Scan for the cell matching the given text and deliver its [X, Y] coordinate at center. 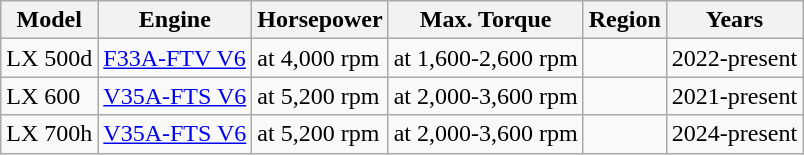
LX 600 [50, 96]
2024-present [734, 134]
Years [734, 20]
LX 700h [50, 134]
at 1,600-2,600 rpm [486, 58]
LX 500d [50, 58]
F33A-FTV V6 [175, 58]
Engine [175, 20]
2022-present [734, 58]
at 4,000 rpm [320, 58]
2021-present [734, 96]
Horsepower [320, 20]
Region [624, 20]
Model [50, 20]
Max. Torque [486, 20]
